Locate the cell with the specified text and output its (x, y) center coordinate. 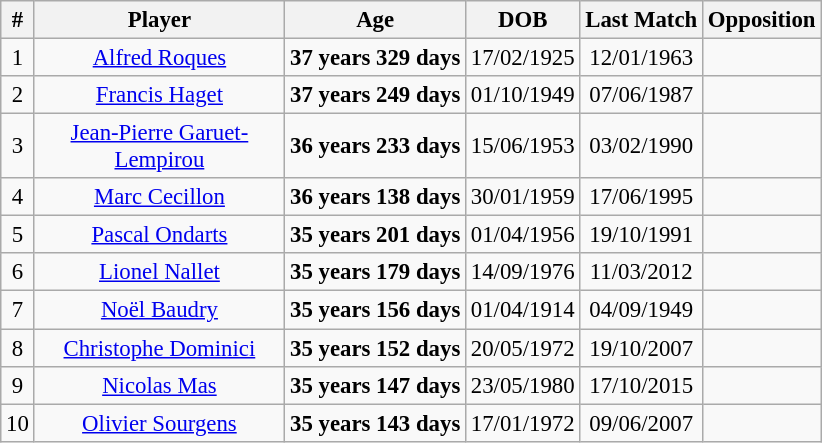
37 years 329 days (376, 58)
17/06/1995 (642, 197)
2 (18, 95)
35 years 143 days (376, 423)
20/05/1972 (523, 348)
Francis Haget (160, 95)
04/09/1949 (642, 310)
36 years 138 days (376, 197)
35 years 156 days (376, 310)
Pascal Ondarts (160, 235)
19/10/2007 (642, 348)
Last Match (642, 20)
03/02/1990 (642, 146)
07/06/1987 (642, 95)
30/01/1959 (523, 197)
10 (18, 423)
17/01/1972 (523, 423)
Christophe Dominici (160, 348)
Age (376, 20)
1 (18, 58)
7 (18, 310)
17/10/2015 (642, 385)
# (18, 20)
37 years 249 days (376, 95)
3 (18, 146)
17/02/1925 (523, 58)
DOB (523, 20)
Olivier Sourgens (160, 423)
9 (18, 385)
5 (18, 235)
15/06/1953 (523, 146)
36 years 233 days (376, 146)
35 years 201 days (376, 235)
01/04/1914 (523, 310)
35 years 179 days (376, 273)
35 years 152 days (376, 348)
6 (18, 273)
23/05/1980 (523, 385)
Nicolas Mas (160, 385)
8 (18, 348)
4 (18, 197)
11/03/2012 (642, 273)
Lionel Nallet (160, 273)
Jean-Pierre Garuet-Lempirou (160, 146)
01/10/1949 (523, 95)
12/01/1963 (642, 58)
09/06/2007 (642, 423)
Opposition (762, 20)
01/04/1956 (523, 235)
Player (160, 20)
35 years 147 days (376, 385)
19/10/1991 (642, 235)
Marc Cecillon (160, 197)
14/09/1976 (523, 273)
Noël Baudry (160, 310)
Alfred Roques (160, 58)
